Identify which cell holds the provided text, then report its [x, y] central coordinate. 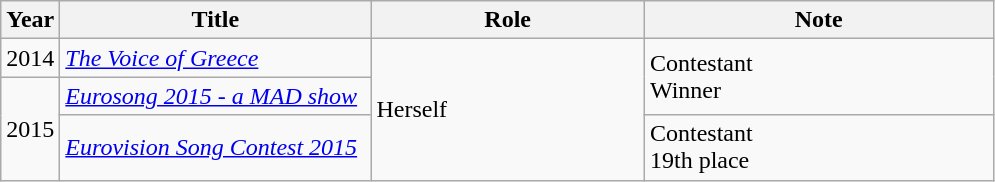
Role [508, 20]
Herself [508, 110]
Note [818, 20]
2015 [30, 128]
2014 [30, 58]
Eurosong 2015 - a MAD show [216, 96]
The Voice of Greece [216, 58]
Contestant19th place [818, 148]
Year [30, 20]
ContestantWinner [818, 77]
Title [216, 20]
Eurovision Song Contest 2015 [216, 148]
